For the text-containing cell, return its midpoint in (x, y) coordinate format. 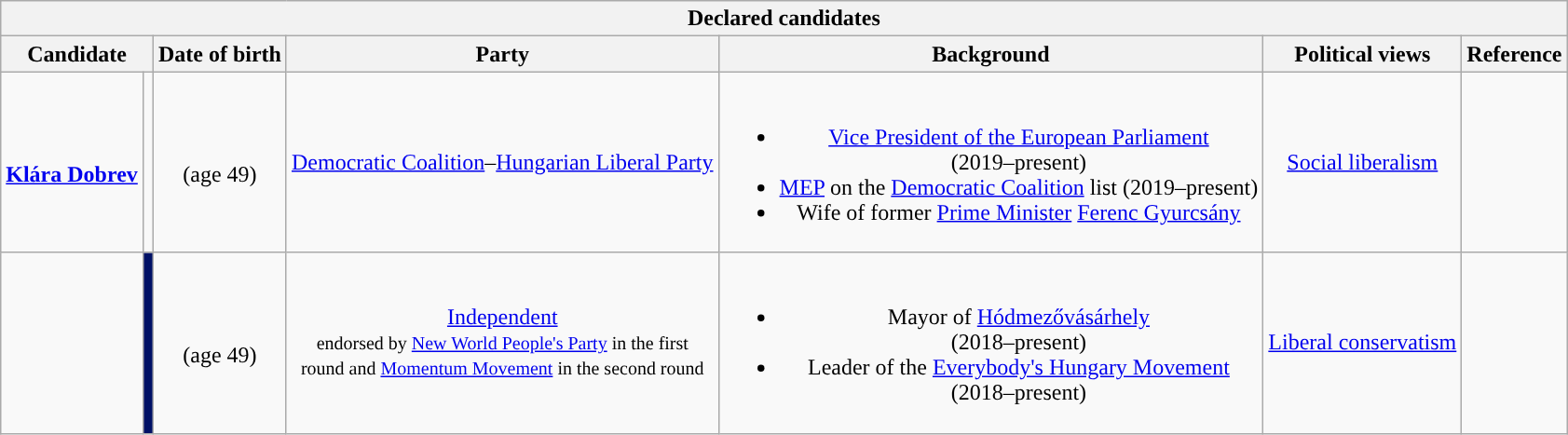
Date of birth (220, 54)
Klára Dobrev (73, 162)
Background (991, 54)
Independentendorsed by New World People's Party in the firstround and Momentum Movement in the second round (502, 343)
Liberal conservatism (1362, 343)
Political views (1362, 54)
Reference (1515, 54)
Mayor of Hódmezővásárhely(2018–present)Leader of the Everybody's Hungary Movement(2018–present) (991, 343)
Declared candidates (784, 19)
Party (502, 54)
Candidate (77, 54)
Social liberalism (1362, 162)
Democratic Coalition–Hungarian Liberal Party (502, 162)
